Identify which cell holds the provided text, then report its [x, y] central coordinate. 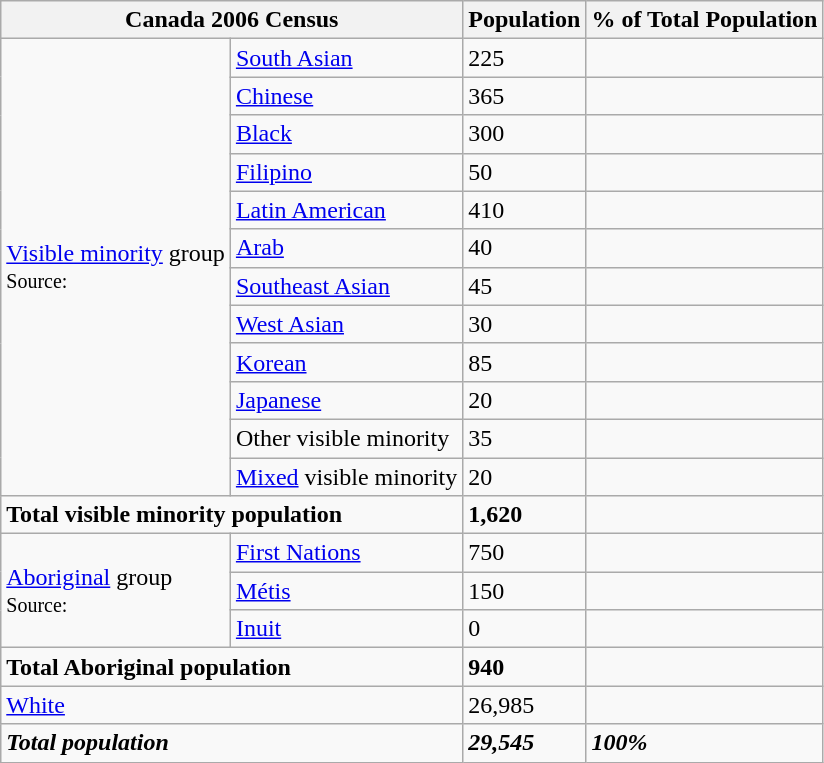
29,545 [524, 743]
30 [524, 324]
Chinese [346, 96]
Aboriginal groupSource: [116, 591]
0 [524, 629]
85 [524, 362]
Korean [346, 362]
Population [524, 20]
100% [704, 743]
365 [524, 96]
Total visible minority population [232, 515]
410 [524, 210]
150 [524, 591]
Visible minority groupSource: [116, 268]
50 [524, 172]
Inuit [346, 629]
% of Total Population [704, 20]
940 [524, 667]
Total population [232, 743]
Southeast Asian [346, 286]
Latin American [346, 210]
Arab [346, 248]
First Nations [346, 553]
Mixed visible minority [346, 477]
Black [346, 134]
Filipino [346, 172]
300 [524, 134]
225 [524, 58]
White [232, 705]
Canada 2006 Census [232, 20]
Métis [346, 591]
35 [524, 438]
Other visible minority [346, 438]
45 [524, 286]
Japanese [346, 400]
40 [524, 248]
South Asian [346, 58]
1,620 [524, 515]
750 [524, 553]
West Asian [346, 324]
26,985 [524, 705]
Total Aboriginal population [232, 667]
